Output the [X, Y] coordinate of the center of the cell containing the given text.  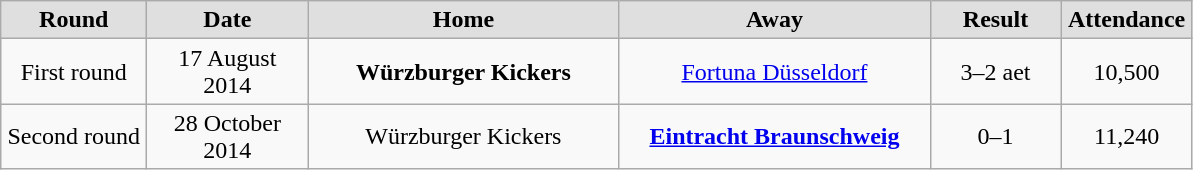
Date [228, 20]
Round [74, 20]
3–2 aet [996, 72]
10,500 [1126, 72]
First round [74, 72]
Result [996, 20]
11,240 [1126, 136]
Home [464, 20]
Away [774, 20]
Eintracht Braunschweig [774, 136]
Second round [74, 136]
28 October 2014 [228, 136]
17 August 2014 [228, 72]
Fortuna Düsseldorf [774, 72]
0–1 [996, 136]
Attendance [1126, 20]
